Provide the (x, y) coordinate of the cell's center where the given text is located.  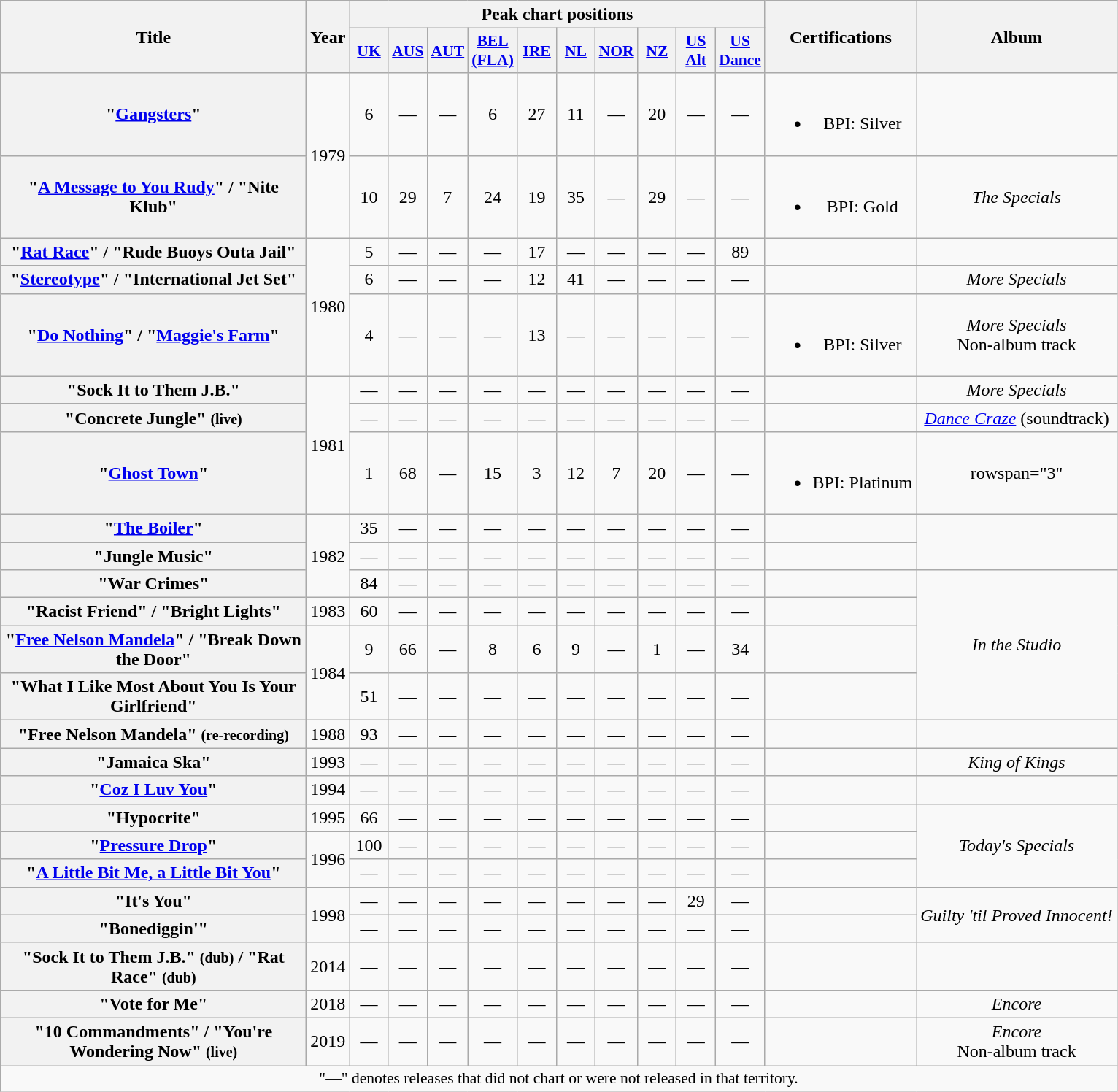
"Concrete Jungle" (live) (153, 418)
"Ghost Town" (153, 473)
24 (493, 197)
IRE (537, 51)
13 (537, 334)
"Pressure Drop" (153, 845)
UK (369, 51)
"Vote for Me" (153, 1004)
"War Crimes" (153, 584)
Dance Craze (soundtrack) (1017, 418)
AUS (407, 51)
1983 (328, 612)
BEL (FLA) (493, 51)
"Jamaica Ska" (153, 762)
"Hypocrite" (153, 818)
Title (153, 36)
"It's You" (153, 901)
19 (537, 197)
51 (369, 696)
2014 (328, 966)
1994 (328, 790)
1980 (328, 307)
Encore (1017, 1004)
EncoreNon-album track (1017, 1041)
The Specials (1017, 197)
"Bonediggin'" (153, 928)
"Stereotype" / "International Jet Set" (153, 280)
BPI: Platinum (841, 473)
3 (537, 473)
1988 (328, 734)
1998 (328, 915)
60 (369, 612)
"Sock It to Them J.B." (153, 390)
In the Studio (1017, 645)
NOR (617, 51)
"What I Like Most About You Is Your Girlfriend" (153, 696)
"10 Commandments" / "You're Wondering Now" (live) (153, 1041)
1996 (328, 859)
AUT (448, 51)
"Sock It to Them J.B." (dub) / "Rat Race" (dub) (153, 966)
89 (740, 252)
93 (369, 734)
"—" denotes releases that did not chart or were not released in that territory. (559, 1079)
"The Boiler" (153, 528)
"Do Nothing" / "Maggie's Farm" (153, 334)
"Coz I Luv You" (153, 790)
2018 (328, 1004)
1982 (328, 555)
More SpecialsNon-album track (1017, 334)
Year (328, 36)
US Alt (696, 51)
17 (537, 252)
15 (493, 473)
"Rat Race" / "Rude Buoys Outa Jail" (153, 252)
"A Little Bit Me, a Little Bit You" (153, 873)
1995 (328, 818)
NZ (657, 51)
NL (575, 51)
100 (369, 845)
rowspan="3" (1017, 473)
11 (575, 114)
41 (575, 280)
1981 (328, 445)
5 (369, 252)
27 (537, 114)
King of Kings (1017, 762)
"Jungle Music" (153, 555)
US Dance (740, 51)
68 (407, 473)
34 (740, 650)
1979 (328, 155)
10 (369, 197)
"Free Nelson Mandela" / "Break Down the Door" (153, 650)
Peak chart positions (558, 15)
1984 (328, 673)
"Racist Friend" / "Bright Lights" (153, 612)
BPI: Gold (841, 197)
"Free Nelson Mandela" (re-recording) (153, 734)
84 (369, 584)
8 (493, 650)
"A Message to You Rudy" / "Nite Klub" (153, 197)
4 (369, 334)
2019 (328, 1041)
Guilty 'til Proved Innocent! (1017, 915)
1993 (328, 762)
"Gangsters" (153, 114)
Certifications (841, 36)
Today's Specials (1017, 845)
Album (1017, 36)
